Return [X, Y] of the center of cell containing provided text 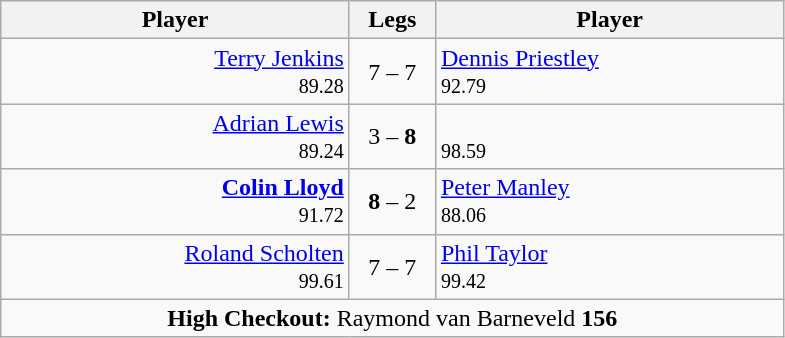
3 – 8 [392, 136]
Legs [392, 20]
Phil Taylor 99.42 [610, 266]
High Checkout: Raymond van Barneveld 156 [392, 318]
Adrian Lewis 89.24 [176, 136]
8 – 2 [392, 202]
98.59 [610, 136]
Roland Scholten 99.61 [176, 266]
Terry Jenkins 89.28 [176, 72]
Dennis Priestley 92.79 [610, 72]
Peter Manley 88.06 [610, 202]
Colin Lloyd 91.72 [176, 202]
